Scan for the cell matching the given text and deliver its (X, Y) coordinate at center. 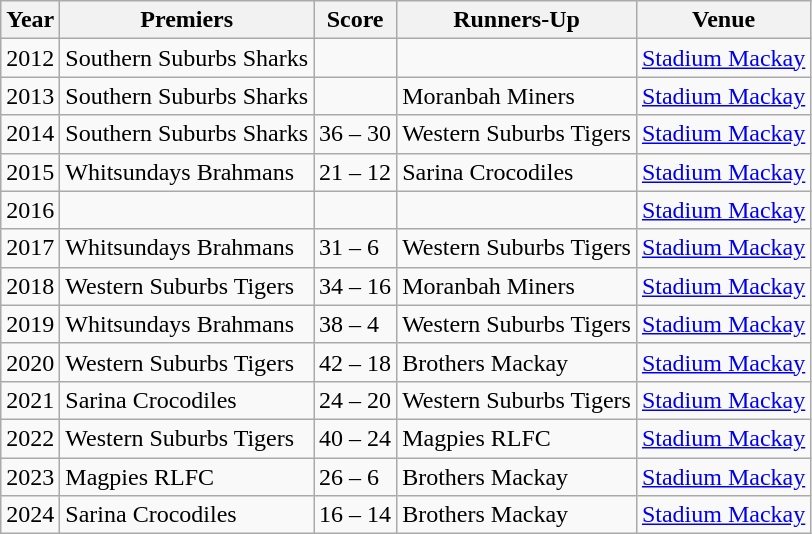
2021 (30, 400)
Score (356, 20)
2014 (30, 134)
Venue (723, 20)
Runners-Up (517, 20)
2023 (30, 477)
42 – 18 (356, 362)
2020 (30, 362)
Year (30, 20)
2016 (30, 210)
31 – 6 (356, 248)
2017 (30, 248)
Premiers (187, 20)
36 – 30 (356, 134)
2012 (30, 58)
2018 (30, 286)
24 – 20 (356, 400)
34 – 16 (356, 286)
2024 (30, 515)
2022 (30, 438)
40 – 24 (356, 438)
16 – 14 (356, 515)
2013 (30, 96)
26 – 6 (356, 477)
21 – 12 (356, 172)
2015 (30, 172)
38 – 4 (356, 324)
2019 (30, 324)
